Scan for the cell matching the given text and deliver its [x, y] coordinate at center. 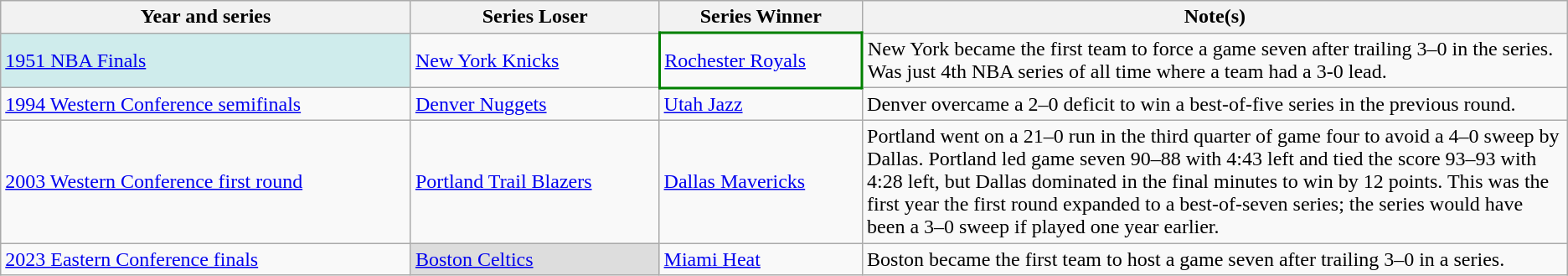
1951 NBA Finals [206, 60]
Year and series [206, 17]
Rochester Royals [761, 60]
Utah Jazz [761, 104]
Denver Nuggets [534, 104]
Miami Heat [761, 259]
1994 Western Conference semifinals [206, 104]
Boston became the first team to host a game seven after trailing 3–0 in a series. [1215, 259]
Denver overcame a 2–0 deficit to win a best-of-five series in the previous round. [1215, 104]
Boston Celtics [534, 259]
Note(s) [1215, 17]
Dallas Mavericks [761, 181]
Portland Trail Blazers [534, 181]
New York Knicks [534, 60]
Series Loser [534, 17]
2003 Western Conference first round [206, 181]
2023 Eastern Conference finals [206, 259]
Series Winner [761, 17]
